Output the [X, Y] coordinate of the center of the cell containing the given text.  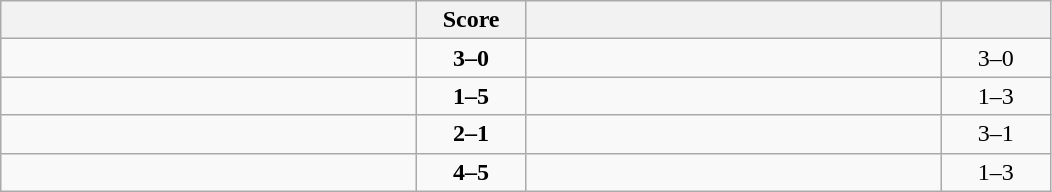
1–5 [472, 96]
4–5 [472, 172]
Score [472, 20]
2–1 [472, 134]
3–1 [996, 134]
